Search for the cell housing the specified text and yield its [x, y] center coordinate. 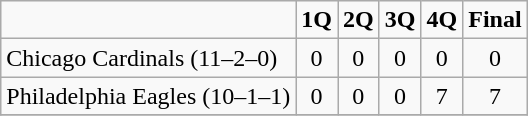
2Q [359, 20]
3Q [400, 20]
1Q [317, 20]
Chicago Cardinals (11–2–0) [148, 58]
Final [495, 20]
4Q [442, 20]
Philadelphia Eagles (10–1–1) [148, 96]
